Return the [x, y] coordinate for the center point of the cell that contains the specified text.  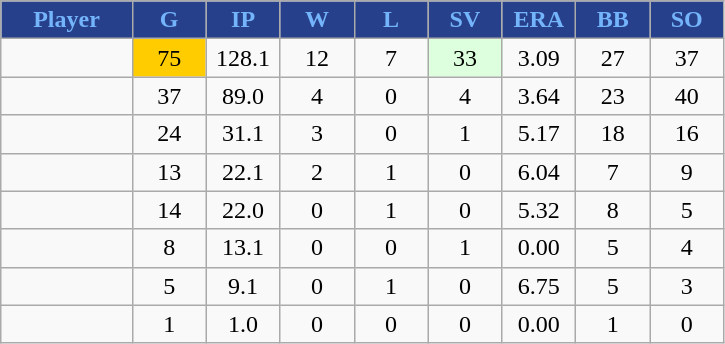
SV [465, 20]
ERA [539, 20]
33 [465, 58]
22.0 [243, 210]
5.32 [539, 210]
27 [613, 58]
14 [169, 210]
W [317, 20]
16 [687, 134]
9 [687, 172]
3.09 [539, 58]
3.64 [539, 96]
75 [169, 58]
IP [243, 20]
5.17 [539, 134]
31.1 [243, 134]
128.1 [243, 58]
6.75 [539, 286]
BB [613, 20]
2 [317, 172]
13.1 [243, 248]
G [169, 20]
6.04 [539, 172]
40 [687, 96]
23 [613, 96]
L [391, 20]
Player [66, 20]
24 [169, 134]
18 [613, 134]
13 [169, 172]
22.1 [243, 172]
12 [317, 58]
1.0 [243, 324]
SO [687, 20]
89.0 [243, 96]
9.1 [243, 286]
